Search for the cell housing the specified text and yield its (x, y) center coordinate. 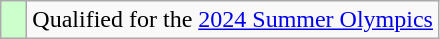
Qualified for the 2024 Summer Olympics (233, 20)
